Detect which cell encompasses the target text, then output its (X, Y) center coordinate. 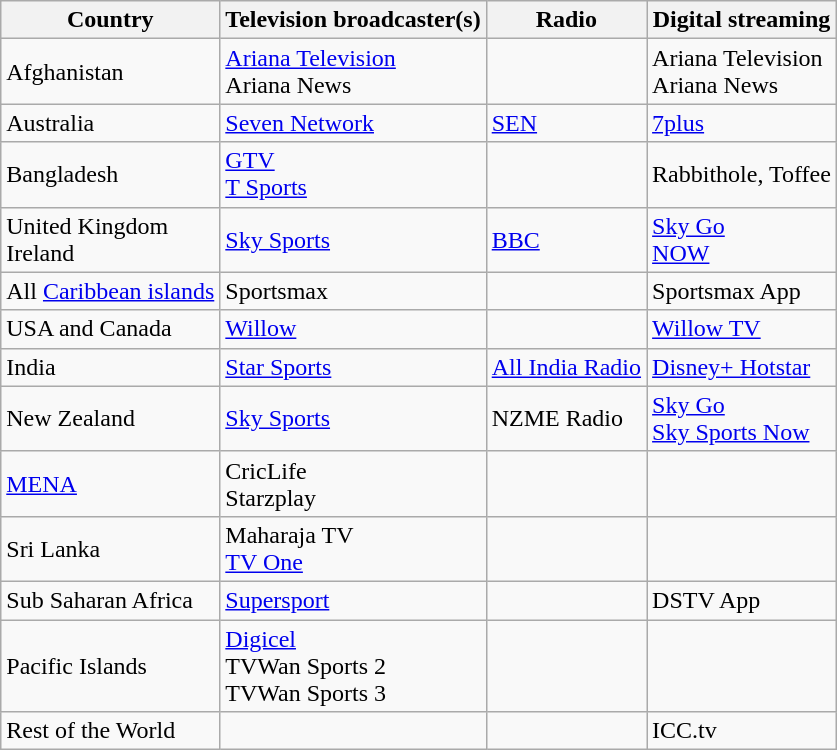
Television broadcaster(s) (353, 20)
Country (110, 20)
Willow (353, 329)
GTVT Sports (353, 174)
Sri Lanka (110, 548)
Seven Network (353, 123)
DSTV App (742, 600)
Rest of the World (110, 731)
Maharaja TVTV One (353, 548)
CricLifeStarzplay (353, 484)
Australia (110, 123)
7plus (742, 123)
Disney+ Hotstar (742, 367)
United Kingdom Ireland (110, 240)
Sportsmax (353, 291)
Sportsmax App (742, 291)
Pacific Islands (110, 666)
New Zealand (110, 418)
DigicelTVWan Sports 2TVWan Sports 3 (353, 666)
Afghanistan (110, 72)
Sky Go Sky Sports Now (742, 418)
Rabbithole, Toffee (742, 174)
NZME Radio (566, 418)
SEN (566, 123)
Bangladesh (110, 174)
Digital streaming (742, 20)
Sky Go NOW (742, 240)
Sub Saharan Africa (110, 600)
All India Radio (566, 367)
Star Sports (353, 367)
BBC (566, 240)
Supersport (353, 600)
All Caribbean islands (110, 291)
Willow TV (742, 329)
Radio (566, 20)
USA and Canada (110, 329)
MENA (110, 484)
India (110, 367)
ICC.tv (742, 731)
